Output the (x, y) coordinate of the center of the cell containing the given text.  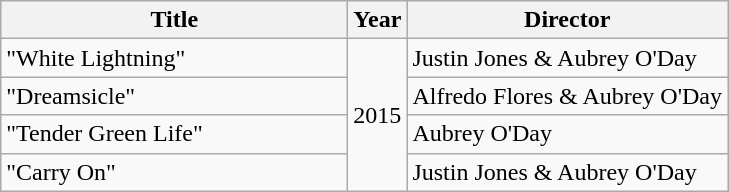
Director (568, 20)
"Tender Green Life" (174, 134)
2015 (378, 115)
"White Lightning" (174, 58)
Year (378, 20)
Alfredo Flores & Aubrey O'Day (568, 96)
Aubrey O'Day (568, 134)
"Carry On" (174, 172)
"Dreamsicle" (174, 96)
Title (174, 20)
